Scan for the cell matching the given text and deliver its [x, y] coordinate at center. 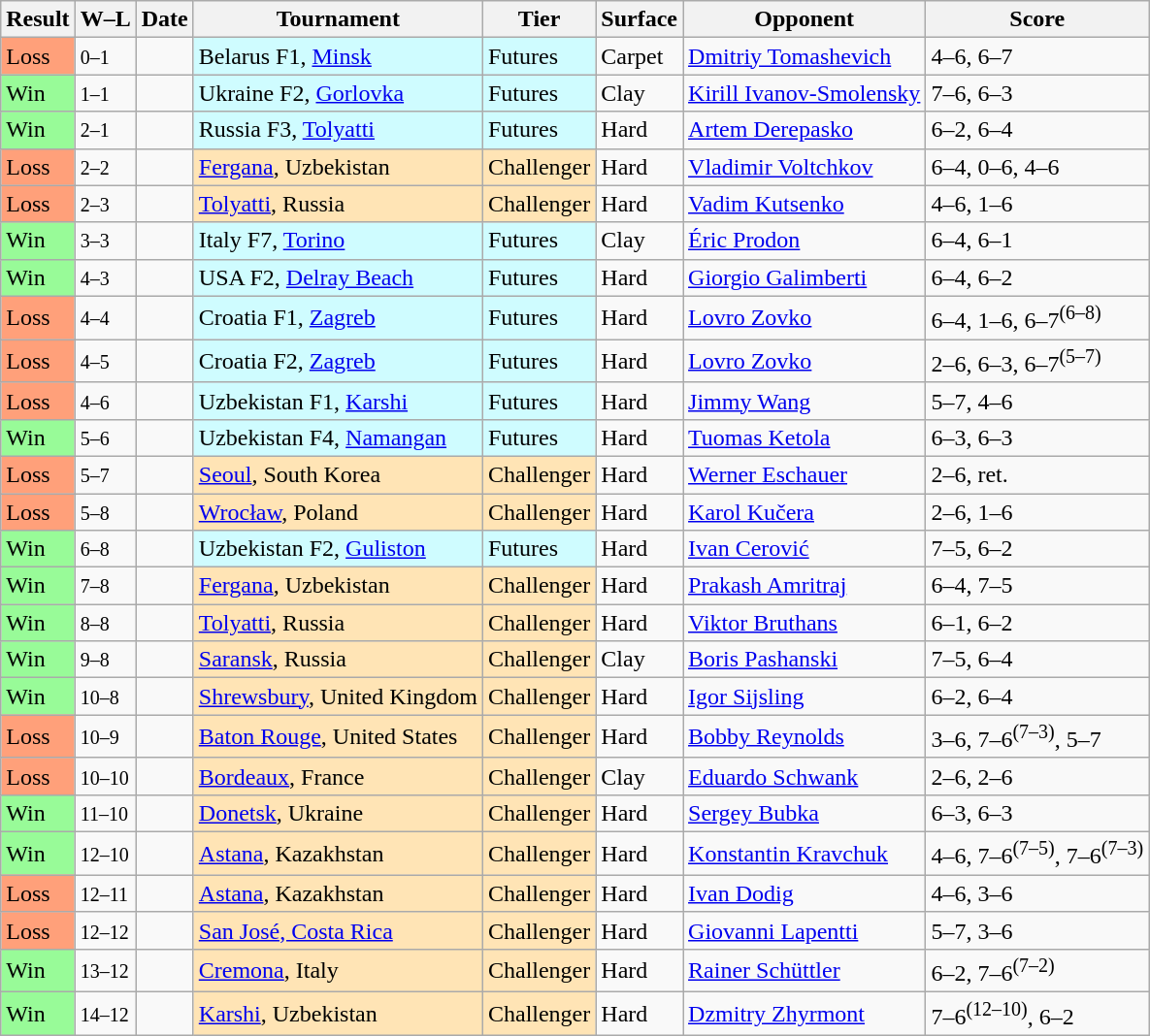
1–1 [105, 93]
Karshi, Uzbekistan [338, 1015]
Igor Sijsling [805, 696]
Croatia F2, Zagreb [338, 361]
Bobby Reynolds [805, 737]
Ivan Cerović [805, 549]
Ukraine F2, Gorlovka [338, 93]
Score [1037, 19]
Tournament [338, 19]
4–4 [105, 318]
3–6, 7–6(7–3), 5–7 [1037, 737]
Tuomas Ketola [805, 437]
6–4, 7–5 [1037, 586]
Surface [640, 19]
Uzbekistan F4, Namangan [338, 437]
Vadim Kutsenko [805, 204]
Ivan Dodig [805, 893]
Éric Prodon [805, 241]
Belarus F1, Minsk [338, 56]
Konstantin Kravchuk [805, 854]
Carpet [640, 56]
Italy F7, Torino [338, 241]
6–1, 6–2 [1037, 623]
5–7 [105, 474]
Karol Kučera [805, 512]
6–4, 6–1 [1037, 241]
5–8 [105, 512]
7–6, 6–3 [1037, 93]
5–6 [105, 437]
12–10 [105, 854]
0–1 [105, 56]
Wrocław, Poland [338, 512]
13–12 [105, 970]
2–2 [105, 167]
Bordeaux, France [338, 776]
12–11 [105, 893]
2–6, 6–3, 6–7(5–7) [1037, 361]
4–6, 7–6(7–5), 7–6(7–3) [1037, 854]
6–4, 1–6, 6–7(6–8) [1037, 318]
14–12 [105, 1015]
7–5, 6–4 [1037, 660]
Cremona, Italy [338, 970]
Russia F3, Tolyatti [338, 130]
6–4, 0–6, 4–6 [1037, 167]
2–6, 2–6 [1037, 776]
4–6, 6–7 [1037, 56]
Dmitriy Tomashevich [805, 56]
San José, Costa Rica [338, 930]
Tier [539, 19]
3–3 [105, 241]
2–1 [105, 130]
7–8 [105, 586]
Prakash Amritraj [805, 586]
Werner Eschauer [805, 474]
6–4, 6–2 [1037, 277]
6–8 [105, 549]
2–6, 1–6 [1037, 512]
4–3 [105, 277]
Date [165, 19]
Shrewsbury, United Kingdom [338, 696]
2–3 [105, 204]
Giorgio Galimberti [805, 277]
Vladimir Voltchkov [805, 167]
2–6, ret. [1037, 474]
Uzbekistan F1, Karshi [338, 401]
USA F2, Delray Beach [338, 277]
9–8 [105, 660]
Dzmitry Zhyrmont [805, 1015]
Kirill Ivanov-Smolensky [805, 93]
Saransk, Russia [338, 660]
Result [38, 19]
Viktor Bruthans [805, 623]
Rainer Schüttler [805, 970]
Opponent [805, 19]
4–6 [105, 401]
Baton Rouge, United States [338, 737]
Donetsk, Ukraine [338, 814]
Artem Derepasko [805, 130]
W–L [105, 19]
10–8 [105, 696]
4–6, 1–6 [1037, 204]
Boris Pashanski [805, 660]
7–6(12–10), 6–2 [1037, 1015]
5–7, 4–6 [1037, 401]
5–7, 3–6 [1037, 930]
Sergey Bubka [805, 814]
Eduardo Schwank [805, 776]
Seoul, South Korea [338, 474]
12–12 [105, 930]
Giovanni Lapentti [805, 930]
6–2, 7–6(7–2) [1037, 970]
10–9 [105, 737]
10–10 [105, 776]
Jimmy Wang [805, 401]
7–5, 6–2 [1037, 549]
Croatia F1, Zagreb [338, 318]
4–6, 3–6 [1037, 893]
Uzbekistan F2, Guliston [338, 549]
8–8 [105, 623]
4–5 [105, 361]
11–10 [105, 814]
